Determine the [X, Y] coordinate at the center of the cell enclosing the given text.  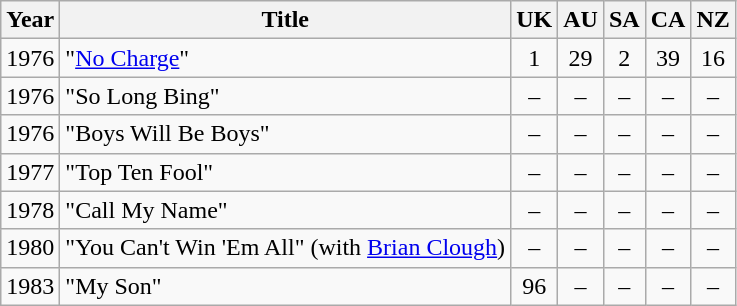
UK [534, 20]
"You Can't Win 'Em All" (with Brian Clough) [286, 248]
AU [581, 20]
"No Charge" [286, 58]
Title [286, 20]
1983 [30, 286]
29 [581, 58]
"So Long Bing" [286, 96]
2 [624, 58]
Year [30, 20]
"Top Ten Fool" [286, 172]
16 [713, 58]
SA [624, 20]
NZ [713, 20]
96 [534, 286]
1977 [30, 172]
"Call My Name" [286, 210]
1978 [30, 210]
39 [668, 58]
"Boys Will Be Boys" [286, 134]
CA [668, 20]
1 [534, 58]
1980 [30, 248]
"My Son" [286, 286]
